Provide the (x, y) coordinate of the cell's center where the given text is located.  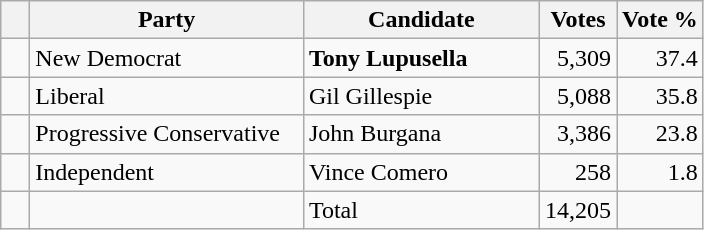
Total (421, 210)
37.4 (660, 58)
Party (167, 20)
Candidate (421, 20)
23.8 (660, 134)
258 (578, 172)
14,205 (578, 210)
Independent (167, 172)
Gil Gillespie (421, 96)
5,309 (578, 58)
Vince Comero (421, 172)
Tony Lupusella (421, 58)
New Democrat (167, 58)
35.8 (660, 96)
John Burgana (421, 134)
Votes (578, 20)
5,088 (578, 96)
3,386 (578, 134)
1.8 (660, 172)
Progressive Conservative (167, 134)
Vote % (660, 20)
Liberal (167, 96)
